Find where the given text appears and provide that cell's center as (X, Y) coordinate. 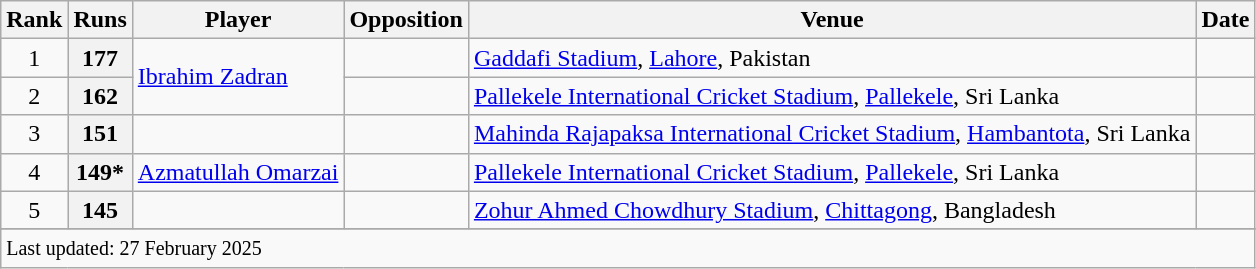
149* (100, 172)
Runs (100, 20)
Gaddafi Stadium, Lahore, Pakistan (832, 58)
3 (34, 134)
Mahinda Rajapaksa International Cricket Stadium, Hambantota, Sri Lanka (832, 134)
Date (1226, 20)
Azmatullah Omarzai (238, 172)
2 (34, 96)
Venue (832, 20)
151 (100, 134)
145 (100, 210)
Player (238, 20)
4 (34, 172)
1 (34, 58)
Zohur Ahmed Chowdhury Stadium, Chittagong, Bangladesh (832, 210)
5 (34, 210)
Opposition (406, 20)
Last updated: 27 February 2025 (628, 248)
162 (100, 96)
Ibrahim Zadran (238, 77)
177 (100, 58)
Rank (34, 20)
